Scan for the cell matching the given text and deliver its (X, Y) coordinate at center. 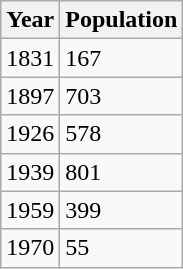
1959 (30, 210)
Year (30, 20)
399 (122, 210)
578 (122, 134)
1970 (30, 248)
1831 (30, 58)
703 (122, 96)
167 (122, 58)
1926 (30, 134)
55 (122, 248)
1897 (30, 96)
1939 (30, 172)
Population (122, 20)
801 (122, 172)
